Return (X, Y) of the center of cell containing provided text 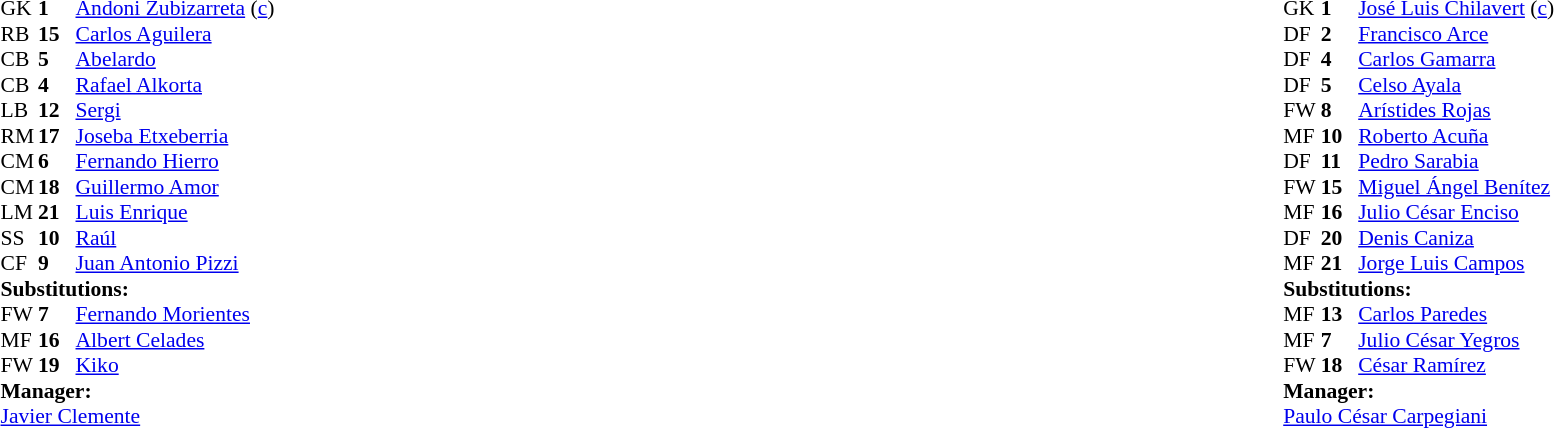
RB (19, 34)
Denis Caniza (1456, 238)
2 (1340, 34)
Julio César Enciso (1456, 213)
Luis Enrique (176, 213)
13 (1340, 315)
Pedro Sarabia (1456, 161)
Arístides Rojas (1456, 111)
LB (19, 111)
LM (19, 213)
Guillermo Amor (176, 187)
Juan Antonio Pizzi (176, 263)
Julio César Yegros (1456, 340)
Carlos Gamarra (1456, 59)
Sergi (176, 111)
Celso Ayala (1456, 85)
Joseba Etxeberria (176, 136)
Fernando Hierro (176, 161)
9 (57, 263)
Raúl (176, 238)
Fernando Morientes (176, 315)
RM (19, 136)
Albert Celades (176, 340)
Miguel Ángel Benítez (1456, 187)
Abelardo (176, 59)
Roberto Acuña (1456, 136)
20 (1340, 238)
Rafael Alkorta (176, 85)
Carlos Paredes (1456, 315)
Francisco Arce (1456, 34)
Kiko (176, 365)
Jorge Luis Campos (1456, 263)
SS (19, 238)
6 (57, 161)
12 (57, 111)
Carlos Aguilera (176, 34)
17 (57, 136)
CF (19, 263)
8 (1340, 111)
19 (57, 365)
11 (1340, 161)
César Ramírez (1456, 365)
